Output the (x, y) coordinate of the center of the cell containing the given text.  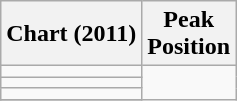
Chart (2011) (72, 34)
PeakPosition (189, 34)
